Extract the [X, Y] coordinate from the center of the cell holding the provided text.  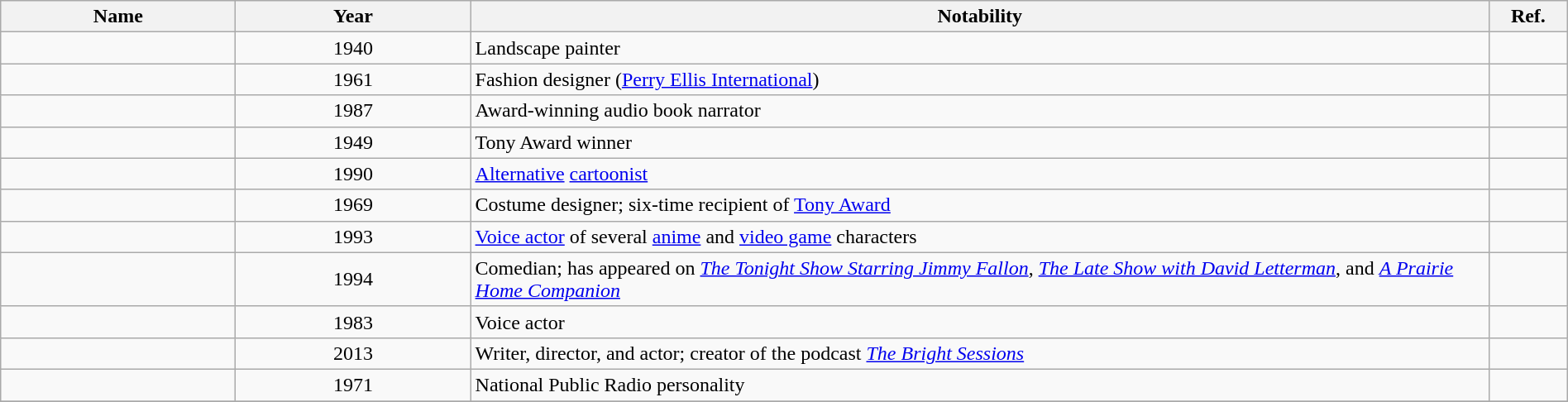
Alternative cartoonist [979, 174]
1993 [353, 237]
Award-winning audio book narrator [979, 111]
Writer, director, and actor; creator of the podcast The Bright Sessions [979, 353]
Year [353, 17]
1949 [353, 142]
1994 [353, 280]
Comedian; has appeared on The Tonight Show Starring Jimmy Fallon, The Late Show with David Letterman, and A Prairie Home Companion [979, 280]
1969 [353, 205]
1940 [353, 48]
1971 [353, 385]
National Public Radio personality [979, 385]
Notability [979, 17]
Name [118, 17]
Costume designer; six-time recipient of Tony Award [979, 205]
Fashion designer (Perry Ellis International) [979, 79]
Landscape painter [979, 48]
1987 [353, 111]
Voice actor of several anime and video game characters [979, 237]
Tony Award winner [979, 142]
1990 [353, 174]
1961 [353, 79]
1983 [353, 322]
Ref. [1528, 17]
2013 [353, 353]
Voice actor [979, 322]
